Scan for the cell matching the given text and deliver its [X, Y] coordinate at center. 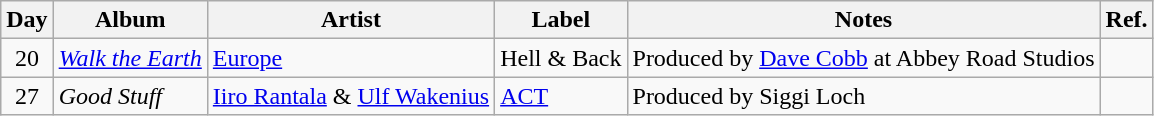
Europe [350, 58]
27 [27, 96]
Walk the Earth [130, 58]
Notes [864, 20]
Produced by Dave Cobb at Abbey Road Studios [864, 58]
Good Stuff [130, 96]
Album [130, 20]
Iiro Rantala & Ulf Wakenius [350, 96]
Day [27, 20]
20 [27, 58]
Produced by Siggi Loch [864, 96]
ACT [561, 96]
Ref. [1126, 20]
Label [561, 20]
Artist [350, 20]
Hell & Back [561, 58]
